Capture the cell that displays the provided text and extract its [x, y] central coordinate. 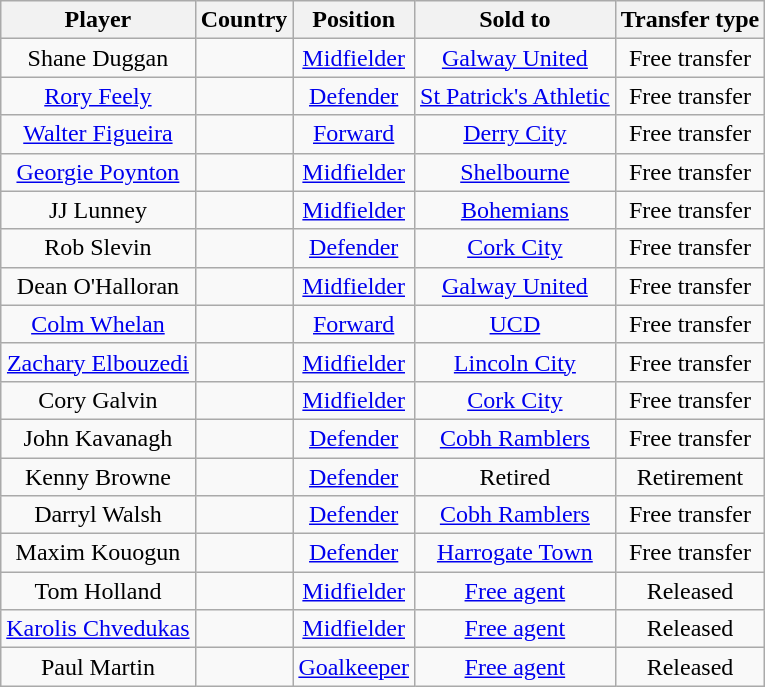
Paul Martin [98, 667]
Dean O'Halloran [98, 286]
Kenny Browne [98, 477]
Bohemians [516, 210]
Transfer type [690, 20]
Goalkeeper [354, 667]
Harrogate Town [516, 553]
JJ Lunney [98, 210]
Tom Holland [98, 591]
Cory Galvin [98, 400]
Darryl Walsh [98, 515]
Derry City [516, 134]
Sold to [516, 20]
Georgie Poynton [98, 172]
UCD [516, 324]
Rob Slevin [98, 248]
Walter Figueira [98, 134]
Country [244, 20]
Rory Feely [98, 96]
Retirement [690, 477]
Karolis Chvedukas [98, 629]
St Patrick's Athletic [516, 96]
Player [98, 20]
Colm Whelan [98, 324]
Retired [516, 477]
Position [354, 20]
Maxim Kouogun [98, 553]
Shelbourne [516, 172]
Lincoln City [516, 362]
Shane Duggan [98, 58]
Zachary Elbouzedi [98, 362]
John Kavanagh [98, 438]
